Search for the cell housing the specified text and yield its [X, Y] center coordinate. 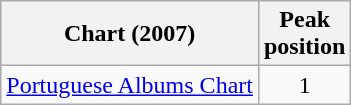
Chart (2007) [130, 34]
1 [304, 85]
Portuguese Albums Chart [130, 85]
Peakposition [304, 34]
